Pinpoint the cell where the given text exists, returning its [x, y] midpoint coordinate. 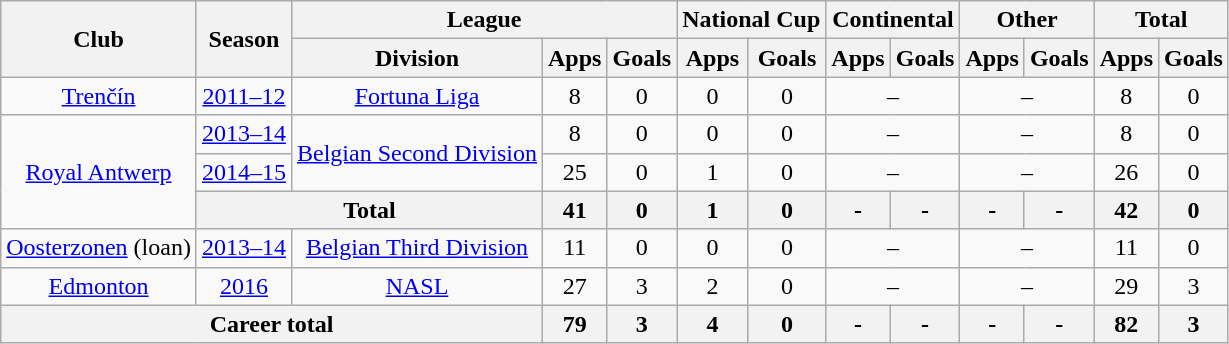
League [484, 20]
Continental [893, 20]
Oosterzonen (loan) [99, 248]
25 [575, 172]
Belgian Third Division [416, 248]
Other [1027, 20]
Season [244, 39]
2 [713, 286]
26 [1126, 172]
41 [575, 210]
NASL [416, 286]
79 [575, 324]
4 [713, 324]
Trenčín [99, 96]
27 [575, 286]
2011–12 [244, 96]
2016 [244, 286]
29 [1126, 286]
Club [99, 39]
Division [416, 58]
Belgian Second Division [416, 153]
Edmonton [99, 286]
Fortuna Liga [416, 96]
National Cup [752, 20]
2014–15 [244, 172]
Career total [272, 324]
42 [1126, 210]
82 [1126, 324]
Royal Antwerp [99, 172]
